Detect which cell encompasses the target text, then output its [X, Y] center coordinate. 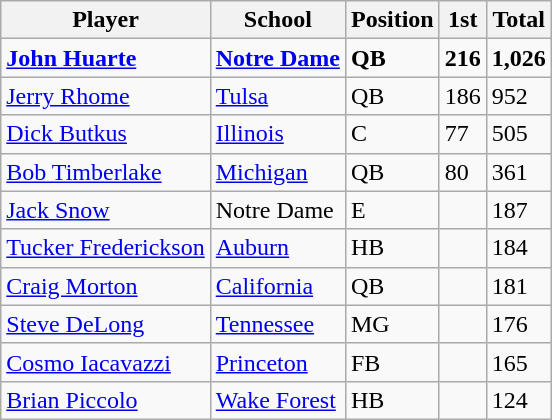
Tulsa [278, 96]
184 [518, 248]
Dick Butkus [106, 134]
Player [106, 20]
C [392, 134]
Tennessee [278, 324]
Tucker Frederickson [106, 248]
School [278, 20]
MG [392, 324]
Jerry Rhome [106, 96]
Auburn [278, 248]
505 [518, 134]
952 [518, 96]
80 [462, 172]
216 [462, 58]
Brian Piccolo [106, 400]
Princeton [278, 362]
186 [462, 96]
1,026 [518, 58]
California [278, 286]
Craig Morton [106, 286]
124 [518, 400]
Total [518, 20]
176 [518, 324]
John Huarte [106, 58]
361 [518, 172]
E [392, 210]
Jack Snow [106, 210]
Wake Forest [278, 400]
181 [518, 286]
Michigan [278, 172]
Position [392, 20]
Bob Timberlake [106, 172]
FB [392, 362]
Steve DeLong [106, 324]
1st [462, 20]
Illinois [278, 134]
Cosmo Iacavazzi [106, 362]
187 [518, 210]
165 [518, 362]
77 [462, 134]
